Determine the (x, y) coordinate at the center of the cell enclosing the given text.  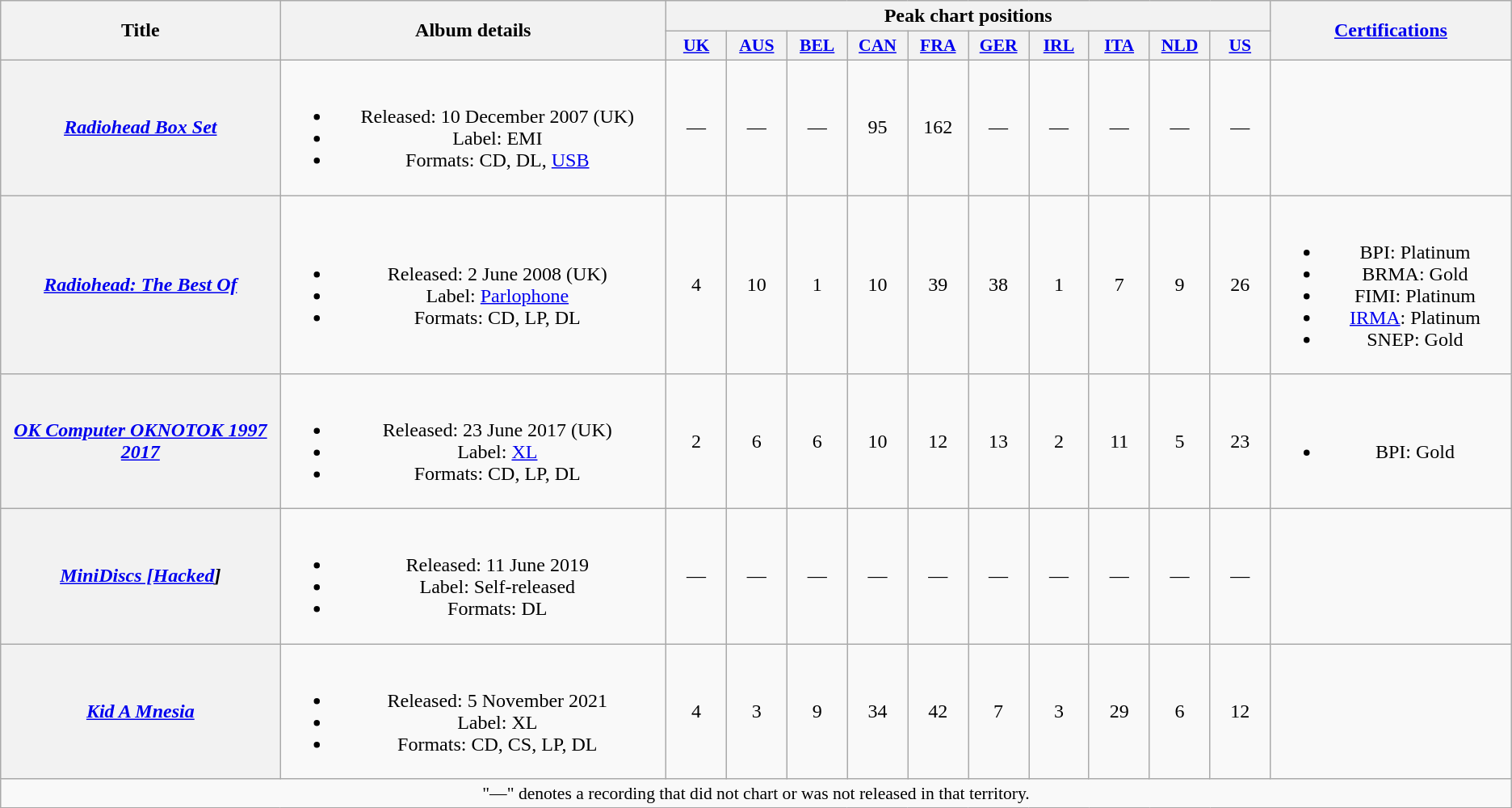
Released: 11 June 2019Label: Self-releasedFormats: DL (473, 577)
CAN (877, 46)
13 (998, 441)
Released: 5 November 2021Label: XLFormats: CD, CS, LP, DL (473, 711)
ITA (1119, 46)
38 (998, 284)
NLD (1179, 46)
Title (141, 31)
Radiohead Box Set (141, 128)
US (1241, 46)
Radiohead: The Best Of (141, 284)
Certifications (1391, 31)
34 (877, 711)
AUS (756, 46)
MiniDiscs [Hacked] (141, 577)
BEL (817, 46)
Peak chart positions (968, 16)
26 (1241, 284)
95 (877, 128)
Album details (473, 31)
29 (1119, 711)
Kid A Mnesia (141, 711)
Released: 2 June 2008 (UK)Label: ParlophoneFormats: CD, LP, DL (473, 284)
BPI: Gold (1391, 441)
162 (939, 128)
39 (939, 284)
GER (998, 46)
Released: 23 June 2017 (UK)Label: XLFormats: CD, LP, DL (473, 441)
23 (1241, 441)
11 (1119, 441)
IRL (1060, 46)
42 (939, 711)
UK (696, 46)
5 (1179, 441)
OK Computer OKNOTOK 1997 2017 (141, 441)
"—" denotes a recording that did not chart or was not released in that territory. (756, 793)
Released: 10 December 2007 (UK)Label: EMIFormats: CD, DL, USB (473, 128)
BPI: PlatinumBRMA: GoldFIMI: PlatinumIRMA: PlatinumSNEP: Gold (1391, 284)
FRA (939, 46)
